Return the [x, y] coordinate for the center point of the cell that contains the specified text.  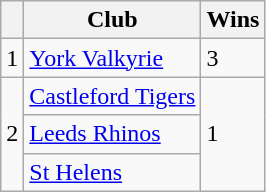
3 [233, 58]
York Valkyrie [112, 58]
St Helens [112, 172]
Wins [233, 20]
Castleford Tigers [112, 96]
2 [12, 134]
Leeds Rhinos [112, 134]
Club [112, 20]
